Locate the cell with the specified text and output its (x, y) center coordinate. 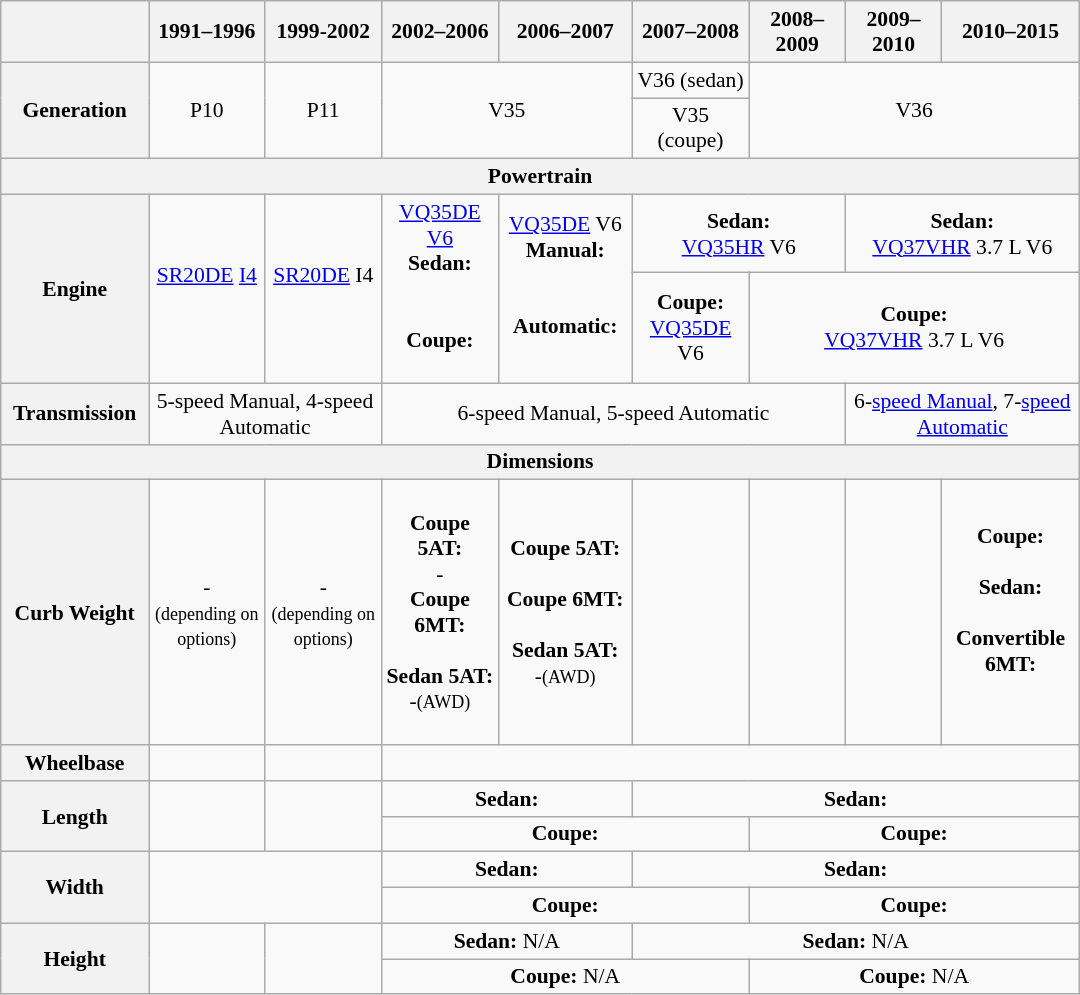
2009–2010 (893, 32)
6-speed Manual, 7-speed Automatic (962, 414)
P10 (207, 110)
Coupe:VQ37VHR 3.7 L V6 (914, 328)
2006–2007 (565, 32)
Curb Weight (75, 612)
Generation (75, 110)
VQ35DE V6Sedan: Coupe: (440, 290)
Engine (75, 290)
V35 (coupe) (690, 128)
Sedan:VQ37VHR 3.7 L V6 (962, 234)
Coupe 5AT:-Coupe 6MT:Sedan 5AT:-(AWD) (440, 612)
Height (75, 958)
2002–2006 (440, 32)
Sedan:VQ35HR V6 (738, 234)
Transmission (75, 414)
VQ35DE V6Manual:Automatic: (565, 290)
2007–2008 (690, 32)
V36 (sedan) (690, 80)
6-speed Manual, 5-speed Automatic (613, 414)
Coupe:VQ35DE V6 (690, 328)
Wheelbase (75, 763)
2008–2009 (797, 32)
P11 (323, 110)
1999-2002 (323, 32)
1991–1996 (207, 32)
Width (75, 888)
Coupe 5AT:Coupe 6MT:Sedan 5AT:-(AWD) (565, 612)
5-speed Manual, 4-speed Automatic (266, 414)
Powertrain (540, 177)
Coupe:Sedan:Convertible 6MT: (1011, 612)
V35 (506, 110)
Length (75, 816)
2010–2015 (1011, 32)
Dimensions (540, 462)
V36 (914, 110)
